Capture the cell that displays the provided text and extract its (x, y) central coordinate. 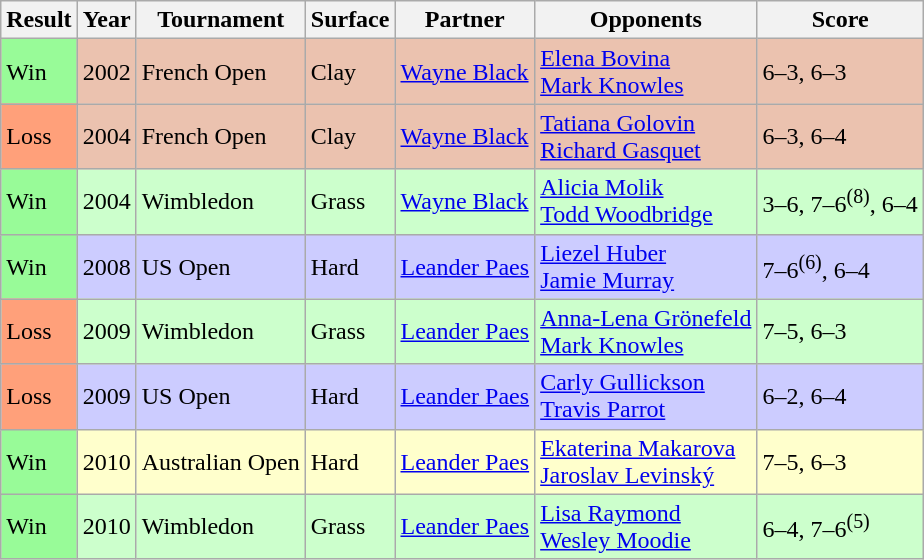
Elena Bovina Mark Knowles (646, 72)
Lisa Raymond Wesley Moodie (646, 526)
Ekaterina Makarova Jaroslav Levinský (646, 462)
Tournament (220, 20)
Anna-Lena Grönefeld Mark Knowles (646, 332)
Result (39, 20)
6–2, 6–4 (840, 396)
6–4, 7–6(5) (840, 526)
6–3, 6–4 (840, 136)
2002 (106, 72)
Carly Gullickson Travis Parrot (646, 396)
Opponents (646, 20)
Tatiana Golovin Richard Gasquet (646, 136)
Surface (350, 20)
Liezel Huber Jamie Murray (646, 266)
Alicia Molik Todd Woodbridge (646, 202)
Year (106, 20)
Australian Open (220, 462)
2008 (106, 266)
Score (840, 20)
3–6, 7–6(8), 6–4 (840, 202)
7–6(6), 6–4 (840, 266)
Partner (465, 20)
6–3, 6–3 (840, 72)
